Determine the (x, y) coordinate at the center of the cell enclosing the given text.  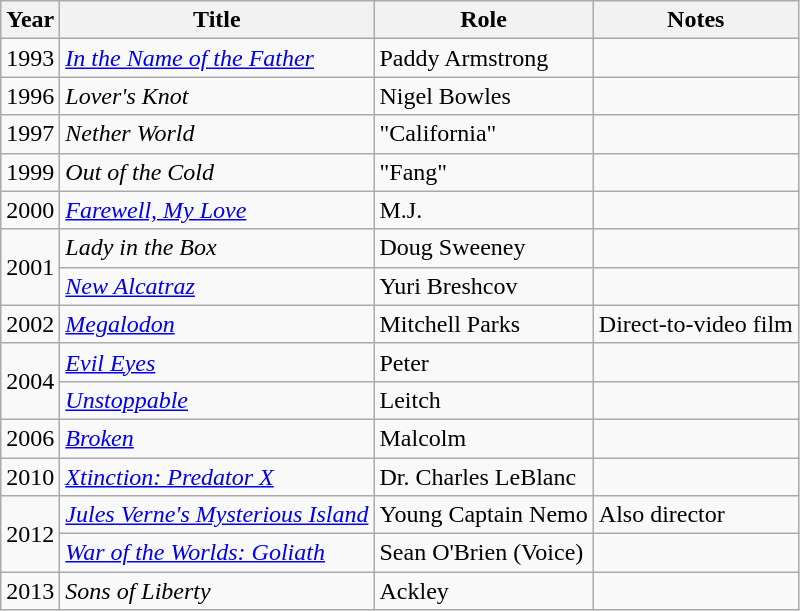
"California" (484, 134)
Ackley (484, 591)
Young Captain Nemo (484, 515)
Nigel Bowles (484, 96)
Leitch (484, 400)
2000 (30, 210)
2013 (30, 591)
1993 (30, 58)
Out of the Cold (217, 172)
2002 (30, 324)
In the Name of the Father (217, 58)
"Fang" (484, 172)
War of the Worlds: Goliath (217, 553)
Yuri Breshcov (484, 286)
2010 (30, 477)
Jules Verne's Mysterious Island (217, 515)
M.J. (484, 210)
Evil Eyes (217, 362)
Lover's Knot (217, 96)
Paddy Armstrong (484, 58)
1996 (30, 96)
Title (217, 20)
Malcolm (484, 438)
Sean O'Brien (Voice) (484, 553)
2006 (30, 438)
2012 (30, 534)
Broken (217, 438)
2004 (30, 381)
Sons of Liberty (217, 591)
New Alcatraz (217, 286)
Doug Sweeney (484, 248)
Xtinction: Predator X (217, 477)
Unstoppable (217, 400)
1997 (30, 134)
1999 (30, 172)
Also director (696, 515)
Dr. Charles LeBlanc (484, 477)
Lady in the Box (217, 248)
Farewell, My Love (217, 210)
Mitchell Parks (484, 324)
Nether World (217, 134)
Year (30, 20)
Direct-to-video film (696, 324)
Peter (484, 362)
Megalodon (217, 324)
Notes (696, 20)
2001 (30, 267)
Role (484, 20)
